Return the (x, y) coordinate for the center point of the cell that contains the specified text.  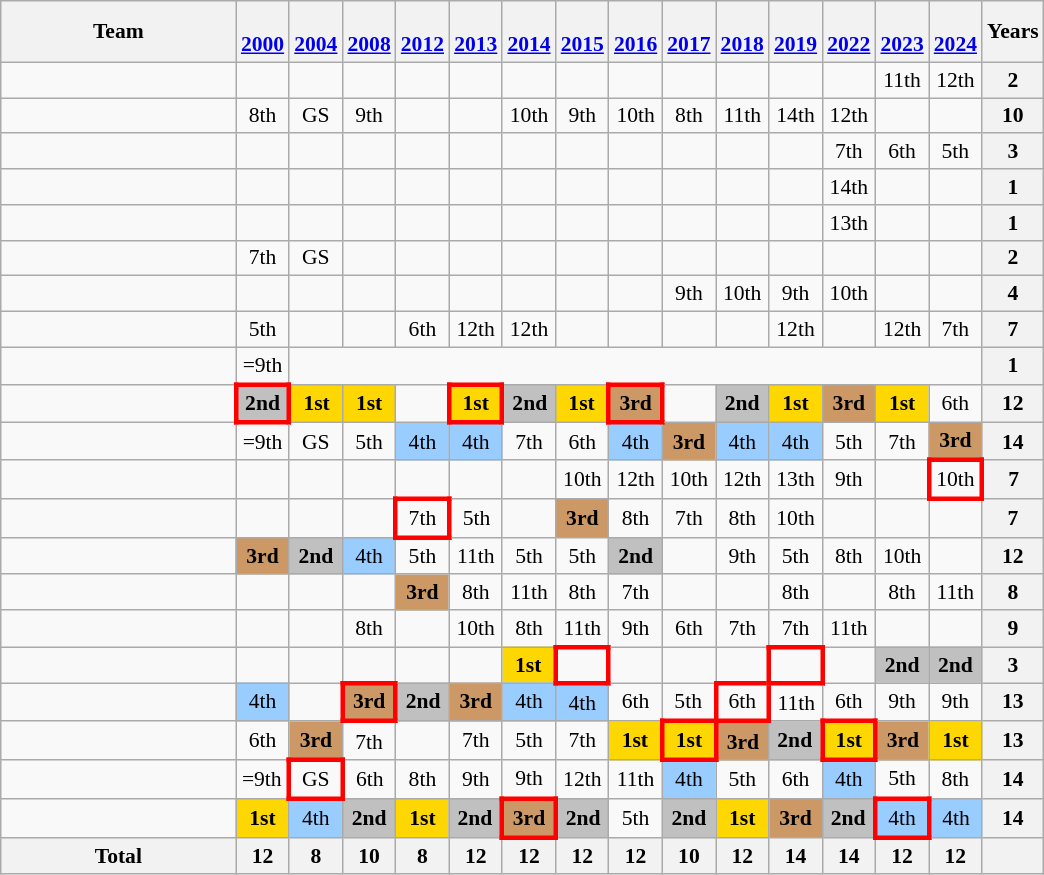
2013 (476, 32)
9 (1013, 628)
2019 (796, 32)
2023 (902, 32)
Team (118, 32)
2017 (688, 32)
2024 (956, 32)
2018 (742, 32)
2022 (848, 32)
2012 (422, 32)
2016 (636, 32)
2015 (582, 32)
2000 (262, 32)
Years (1013, 32)
Total (118, 856)
4 (1013, 294)
2014 (528, 32)
2008 (368, 32)
2004 (316, 32)
